Determine the [x, y] coordinate at the center of the cell enclosing the given text.  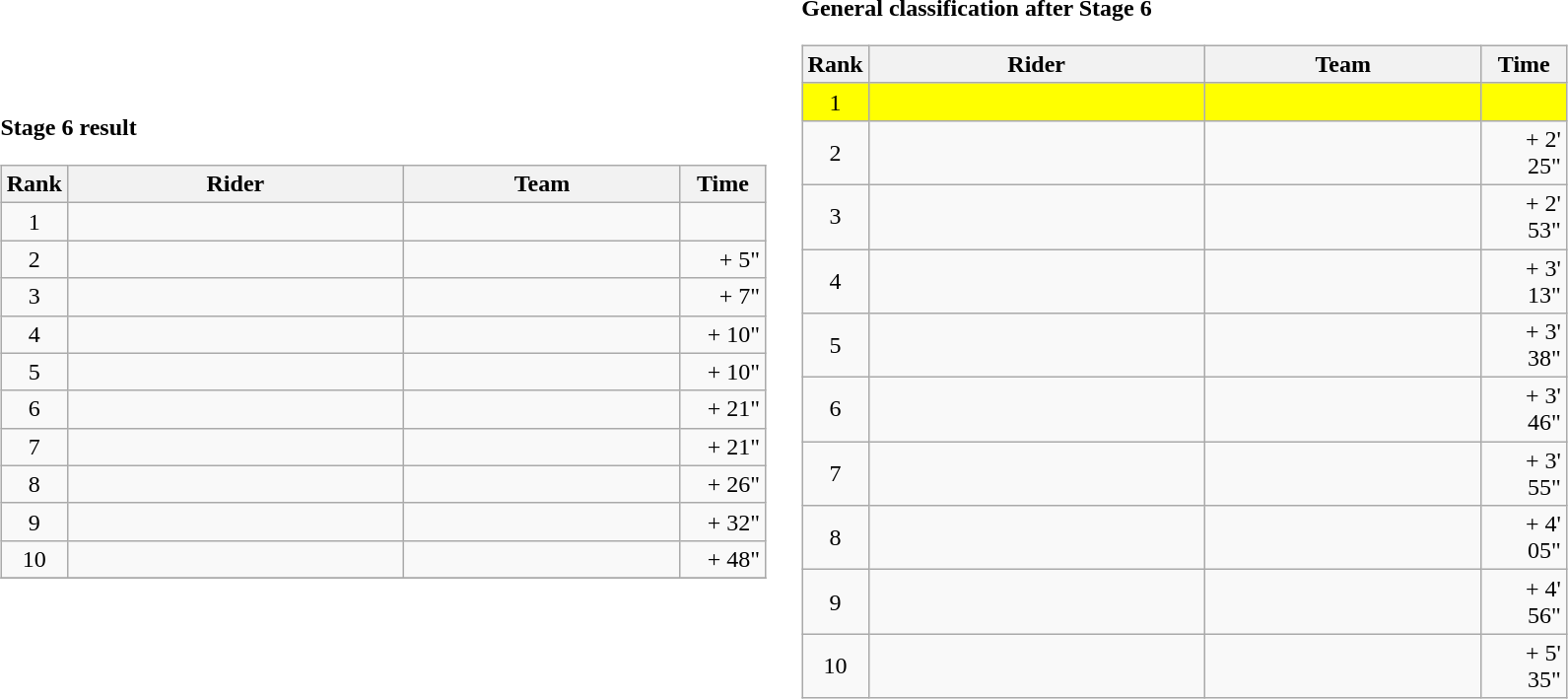
+ 2' 53" [1524, 217]
+ 3' 46" [1524, 410]
+ 7" [722, 297]
+ 3' 13" [1524, 280]
+ 48" [722, 559]
+ 26" [722, 484]
+ 2' 25" [1524, 152]
+ 4' 56" [1524, 601]
+ 3' 55" [1524, 473]
+ 4' 05" [1524, 538]
+ 3' 38" [1524, 345]
+ 5" [722, 259]
+ 32" [722, 522]
+ 5' 35" [1524, 666]
